For the text-containing cell, return its midpoint in (x, y) coordinate format. 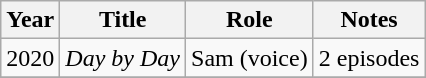
Year (30, 20)
2 episodes (369, 58)
Role (250, 20)
Sam (voice) (250, 58)
Day by Day (123, 58)
2020 (30, 58)
Title (123, 20)
Notes (369, 20)
